From the cell containing the given text, extract its center point as [X, Y] coordinate. 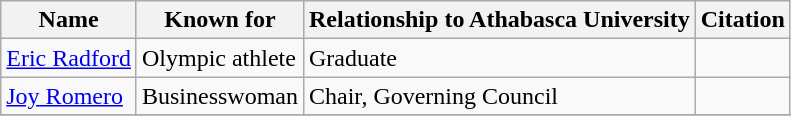
Joy Romero [69, 96]
Citation [742, 20]
Known for [220, 20]
Olympic athlete [220, 58]
Graduate [499, 58]
Relationship to Athabasca University [499, 20]
Name [69, 20]
Chair, Governing Council [499, 96]
Businesswoman [220, 96]
Eric Radford [69, 58]
